For the text-containing cell, return its midpoint in [X, Y] coordinate format. 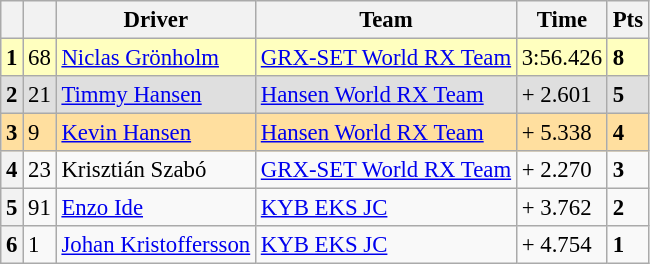
3:56.426 [562, 58]
6 [12, 245]
21 [40, 95]
+ 3.762 [562, 208]
Pts [628, 20]
Niclas Grönholm [156, 58]
Team [386, 20]
Krisztián Szabó [156, 170]
Enzo Ide [156, 208]
Kevin Hansen [156, 133]
8 [628, 58]
+ 2.270 [562, 170]
+ 4.754 [562, 245]
91 [40, 208]
9 [40, 133]
Johan Kristoffersson [156, 245]
Timmy Hansen [156, 95]
23 [40, 170]
+ 2.601 [562, 95]
68 [40, 58]
Time [562, 20]
Driver [156, 20]
+ 5.338 [562, 133]
